Locate the cell with the specified text and output its (x, y) center coordinate. 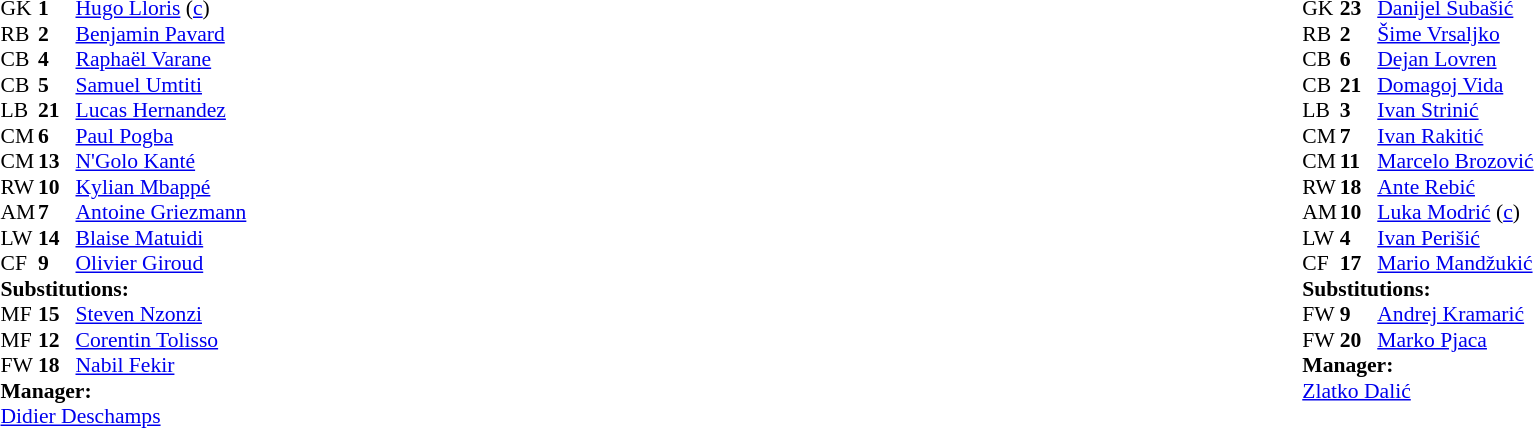
Paul Pogba (162, 136)
Domagoj Vida (1455, 85)
Šime Vrsaljko (1455, 34)
Olivier Giroud (162, 263)
20 (1359, 340)
Steven Nzonzi (162, 315)
15 (57, 315)
Nabil Fekir (162, 365)
17 (1359, 263)
Corentin Tolisso (162, 340)
Dejan Lovren (1455, 59)
Samuel Umtiti (162, 85)
Kylian Mbappé (162, 187)
3 (1359, 111)
N'Golo Kanté (162, 161)
Zlatko Dalić (1418, 391)
Ivan Rakitić (1455, 136)
Benjamin Pavard (162, 34)
Marko Pjaca (1455, 340)
Raphaël Varane (162, 59)
Lucas Hernandez (162, 111)
14 (57, 238)
Luka Modrić (c) (1455, 213)
Blaise Matuidi (162, 238)
5 (57, 85)
Andrej Kramarić (1455, 315)
Ante Rebić (1455, 187)
Ivan Perišić (1455, 238)
Mario Mandžukić (1455, 263)
Marcelo Brozović (1455, 161)
11 (1359, 161)
Ivan Strinić (1455, 111)
Antoine Griezmann (162, 213)
12 (57, 340)
13 (57, 161)
